Return the (X, Y) coordinate for the center point of the cell that contains the specified text.  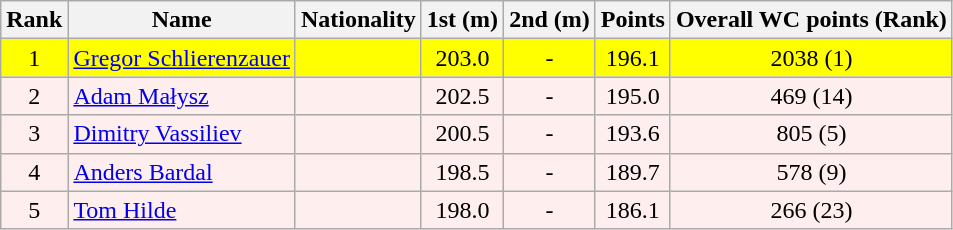
196.1 (632, 58)
469 (14) (811, 96)
2nd (m) (550, 20)
2 (34, 96)
Anders Bardal (182, 172)
Tom Hilde (182, 210)
Rank (34, 20)
189.7 (632, 172)
198.5 (462, 172)
578 (9) (811, 172)
200.5 (462, 134)
Gregor Schlierenzauer (182, 58)
1 (34, 58)
202.5 (462, 96)
2038 (1) (811, 58)
203.0 (462, 58)
4 (34, 172)
Overall WC points (Rank) (811, 20)
195.0 (632, 96)
Adam Małysz (182, 96)
Nationality (358, 20)
1st (m) (462, 20)
193.6 (632, 134)
186.1 (632, 210)
198.0 (462, 210)
Name (182, 20)
Points (632, 20)
Dimitry Vassiliev (182, 134)
5 (34, 210)
266 (23) (811, 210)
3 (34, 134)
805 (5) (811, 134)
